Pinpoint the cell where the given text exists, returning its [X, Y] midpoint coordinate. 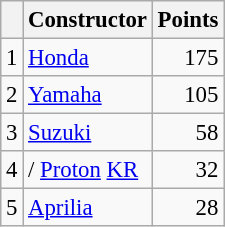
3 [12, 133]
/ Proton KR [88, 170]
Suzuki [88, 133]
32 [188, 170]
Honda [88, 58]
175 [188, 58]
2 [12, 95]
1 [12, 58]
Aprilia [88, 208]
58 [188, 133]
28 [188, 208]
5 [12, 208]
105 [188, 95]
Yamaha [88, 95]
Constructor [88, 20]
4 [12, 170]
Points [188, 20]
